Return the (X, Y) coordinate for the center point of the cell that contains the specified text.  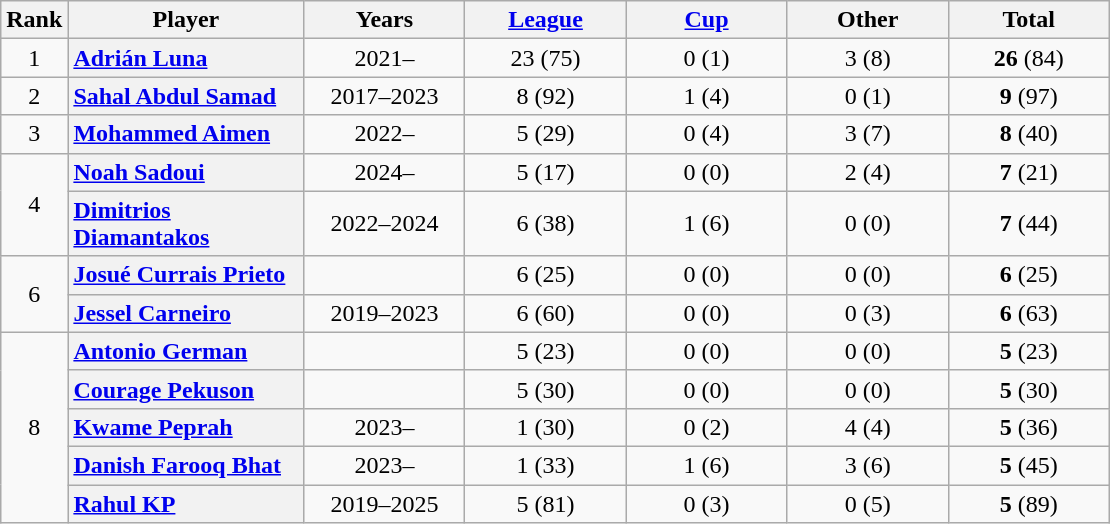
3 (34, 134)
Rahul KP (186, 503)
0 (2) (706, 427)
2 (34, 96)
5 (17) (546, 172)
5 (81) (546, 503)
Total (1028, 20)
2024– (384, 172)
1 (33) (546, 465)
6 (38) (546, 224)
Kwame Peprah (186, 427)
1 (30) (546, 427)
9 (97) (1028, 96)
Other (868, 20)
6 (34, 294)
Adrián Luna (186, 58)
Noah Sadoui (186, 172)
6 (60) (546, 313)
4 (4) (868, 427)
Years (384, 20)
4 (34, 204)
Cup (706, 20)
2019–2025 (384, 503)
Mohammed Aimen (186, 134)
8 (92) (546, 96)
2021– (384, 58)
Player (186, 20)
23 (75) (546, 58)
Danish Farooq Bhat (186, 465)
8 (34, 427)
7 (44) (1028, 224)
2019–2023 (384, 313)
1 (4) (706, 96)
0 (5) (868, 503)
3 (8) (868, 58)
5 (45) (1028, 465)
Josué Currais Prieto (186, 275)
Rank (34, 20)
3 (6) (868, 465)
Sahal Abdul Samad (186, 96)
Jessel Carneiro (186, 313)
2017–2023 (384, 96)
Antonio German (186, 351)
5 (89) (1028, 503)
8 (40) (1028, 134)
7 (21) (1028, 172)
5 (36) (1028, 427)
1 (34, 58)
2 (4) (868, 172)
5 (29) (546, 134)
Dimitrios Diamantakos (186, 224)
3 (7) (868, 134)
26 (84) (1028, 58)
0 (4) (706, 134)
6 (63) (1028, 313)
2022–2024 (384, 224)
Courage Pekuson (186, 389)
2022– (384, 134)
League (546, 20)
